Find where the given text appears and provide that cell's center as (x, y) coordinate. 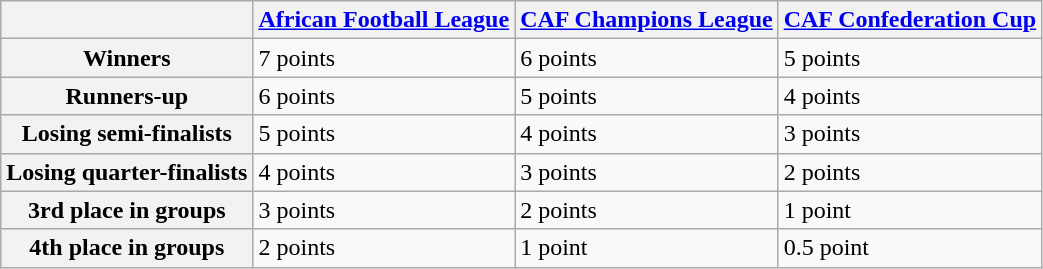
4th place in groups (127, 248)
Losing quarter-finalists (127, 172)
3rd place in groups (127, 210)
0.5 point (910, 248)
CAF Confederation Cup (910, 20)
7 points (384, 58)
CAF Champions League (647, 20)
Losing semi-finalists (127, 134)
African Football League (384, 20)
Winners (127, 58)
Runners-up (127, 96)
